Determine the (x, y) coordinate at the center of the cell enclosing the given text.  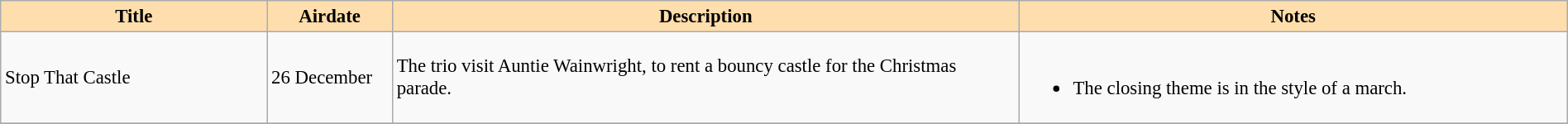
The trio visit Auntie Wainwright, to rent a bouncy castle for the Christmas parade. (705, 78)
26 December (330, 78)
The closing theme is in the style of a march. (1293, 78)
Description (705, 17)
Title (134, 17)
Stop That Castle (134, 78)
Notes (1293, 17)
Airdate (330, 17)
